Identify which cell holds the provided text, then report its (X, Y) central coordinate. 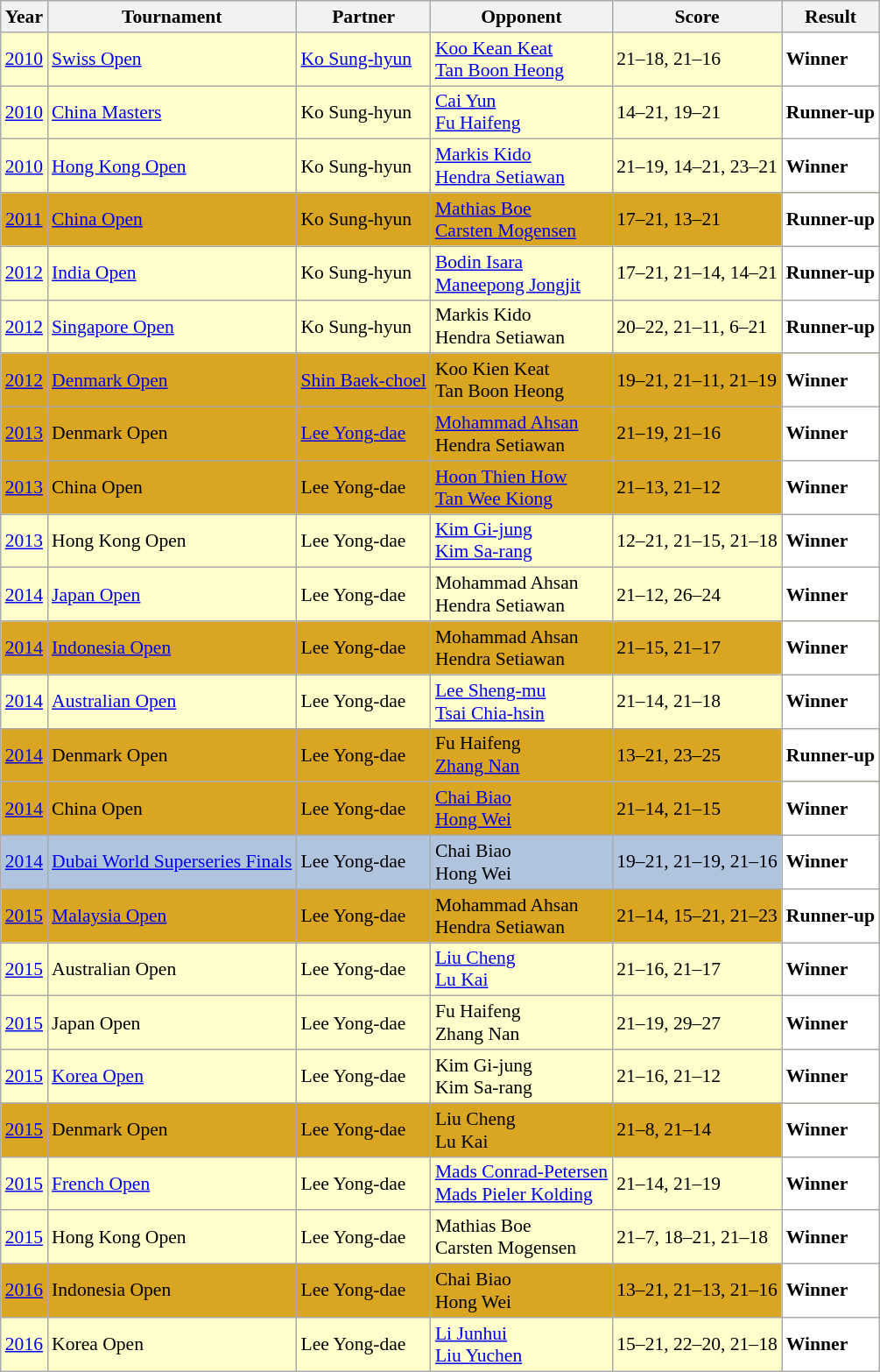
13–21, 21–13, 21–16 (697, 1291)
21–19, 14–21, 23–21 (697, 166)
Cai Yun Fu Haifeng (522, 112)
Shin Baek-choel (363, 380)
15–21, 22–20, 21–18 (697, 1344)
17–21, 21–14, 14–21 (697, 273)
Dubai World Superseries Finals (172, 862)
21–8, 21–14 (697, 1130)
19–21, 21–11, 21–19 (697, 380)
17–21, 13–21 (697, 219)
Malaysia Open (172, 916)
Mads Conrad-Petersen Mads Pieler Kolding (522, 1183)
French Open (172, 1183)
Tournament (172, 17)
14–21, 19–21 (697, 112)
21–14, 21–15 (697, 810)
India Open (172, 273)
12–21, 21–15, 21–18 (697, 541)
Result (830, 17)
21–18, 21–16 (697, 60)
21–16, 21–12 (697, 1076)
Swiss Open (172, 60)
Hoon Thien How Tan Wee Kiong (522, 487)
20–22, 21–11, 6–21 (697, 326)
21–14, 15–21, 21–23 (697, 916)
21–16, 21–17 (697, 969)
21–15, 21–17 (697, 648)
21–7, 18–21, 21–18 (697, 1237)
Bodin Isara Maneepong Jongjit (522, 273)
21–14, 21–19 (697, 1183)
Opponent (522, 17)
Koo Kien Keat Tan Boon Heong (522, 380)
21–19, 29–27 (697, 1023)
Year (25, 17)
Lee Sheng-mu Tsai Chia-hsin (522, 701)
21–14, 21–18 (697, 701)
19–21, 21–19, 21–16 (697, 862)
21–13, 21–12 (697, 487)
Partner (363, 17)
Koo Kean Keat Tan Boon Heong (522, 60)
13–21, 23–25 (697, 755)
Li Junhui Liu Yuchen (522, 1344)
2011 (25, 219)
Singapore Open (172, 326)
21–12, 26–24 (697, 594)
China Masters (172, 112)
Score (697, 17)
21–19, 21–16 (697, 435)
